Determine the [x, y] coordinate at the center of the cell enclosing the given text.  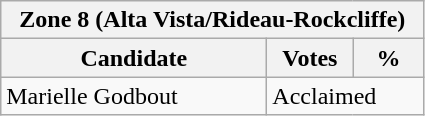
Zone 8 (Alta Vista/Rideau-Rockcliffe) [212, 20]
Candidate [134, 58]
Votes [310, 58]
Acclaimed [346, 96]
% [388, 58]
Marielle Godbout [134, 96]
